Determine the [X, Y] coordinate at the center of the cell enclosing the given text.  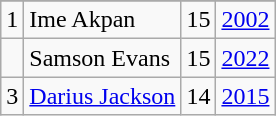
Ime Akpan [102, 20]
3 [12, 96]
2002 [246, 20]
Samson Evans [102, 58]
2022 [246, 58]
1 [12, 20]
2015 [246, 96]
Darius Jackson [102, 96]
14 [198, 96]
